For the text-containing cell, return its midpoint in (X, Y) coordinate format. 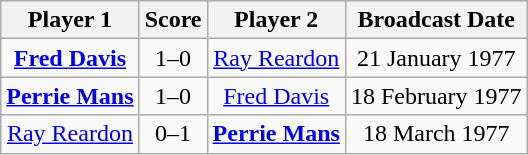
Player 2 (276, 20)
Player 1 (70, 20)
0–1 (173, 134)
18 March 1977 (436, 134)
Broadcast Date (436, 20)
21 January 1977 (436, 58)
18 February 1977 (436, 96)
Score (173, 20)
